Scan for the cell matching the given text and deliver its (X, Y) coordinate at center. 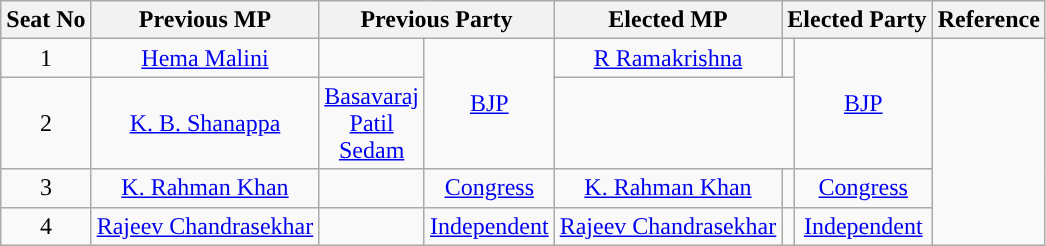
Basavaraj Patil Sedam (372, 123)
Hema Malini (205, 58)
1 (46, 58)
Previous Party (436, 20)
K. B. Shanappa (205, 123)
4 (46, 226)
Elected Party (857, 20)
Previous MP (205, 20)
3 (46, 188)
Reference (988, 20)
Seat No (46, 20)
2 (46, 123)
Elected MP (668, 20)
R Ramakrishna (668, 58)
